Provide the [X, Y] coordinate of the cell's center where the given text is located.  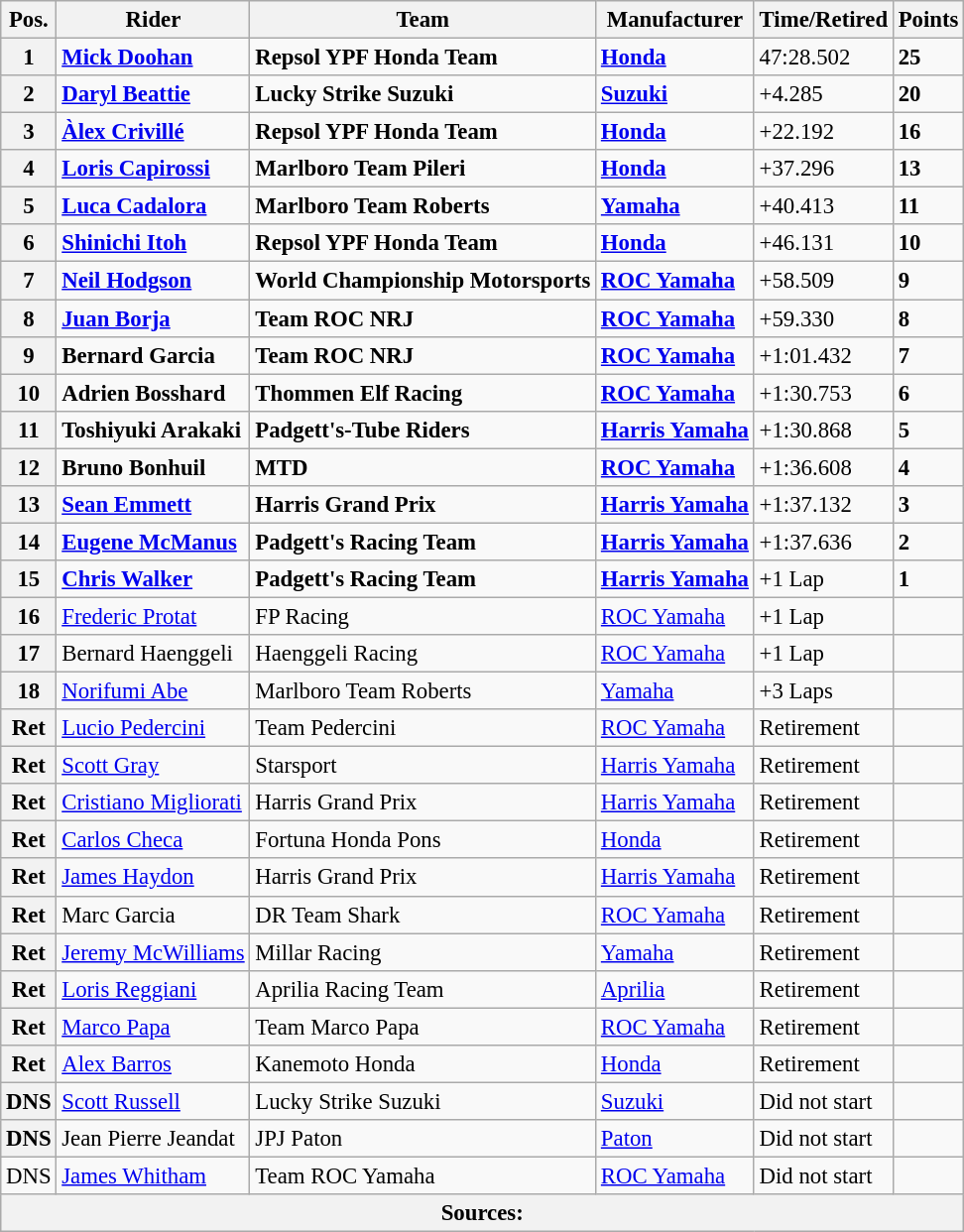
Toshiyuki Arakaki [153, 430]
+58.509 [823, 281]
Juan Borja [153, 318]
Points [928, 20]
Eugene McManus [153, 542]
+40.413 [823, 206]
Shinichi Itoh [153, 243]
+1:37.636 [823, 542]
DR Team Shark [422, 915]
Jeremy McWilliams [153, 952]
+4.285 [823, 94]
Marco Papa [153, 1027]
Kanemoto Honda [422, 1064]
Norifumi Abe [153, 691]
Haenggeli Racing [422, 654]
Aprilia [675, 989]
12 [29, 467]
+59.330 [823, 318]
Bruno Bonhuil [153, 467]
+1:30.868 [823, 430]
Team [422, 20]
Manufacturer [675, 20]
Rider [153, 20]
25 [928, 58]
+1:30.753 [823, 393]
17 [29, 654]
Daryl Beattie [153, 94]
Millar Racing [422, 952]
JPJ Paton [422, 1139]
Alex Barros [153, 1064]
Chris Walker [153, 579]
Bernard Garcia [153, 355]
Jean Pierre Jeandat [153, 1139]
Loris Capirossi [153, 169]
Fortuna Honda Pons [422, 840]
Paton [675, 1139]
Adrien Bosshard [153, 393]
James Haydon [153, 878]
Team ROC Yamaha [422, 1175]
Team Pedercini [422, 728]
+46.131 [823, 243]
+1:36.608 [823, 467]
20 [928, 94]
FP Racing [422, 616]
+1:01.432 [823, 355]
15 [29, 579]
Marc Garcia [153, 915]
Thommen Elf Racing [422, 393]
Pos. [29, 20]
Cristiano Migliorati [153, 802]
Sean Emmett [153, 505]
Frederic Protat [153, 616]
Lucio Pedercini [153, 728]
Neil Hodgson [153, 281]
Luca Cadalora [153, 206]
Starsport [422, 766]
Bernard Haenggeli [153, 654]
14 [29, 542]
Time/Retired [823, 20]
Scott Russell [153, 1101]
Carlos Checa [153, 840]
James Whitham [153, 1175]
Scott Gray [153, 766]
MTD [422, 467]
+1:37.132 [823, 505]
+22.192 [823, 132]
Aprilia Racing Team [422, 989]
Mick Doohan [153, 58]
Team Marco Papa [422, 1027]
+3 Laps [823, 691]
World Championship Motorsports [422, 281]
+37.296 [823, 169]
47:28.502 [823, 58]
Padgett's-Tube Riders [422, 430]
Sources: [482, 1213]
Loris Reggiani [153, 989]
Àlex Crivillé [153, 132]
18 [29, 691]
Marlboro Team Pileri [422, 169]
